From the cell containing the given text, extract its center point as (x, y) coordinate. 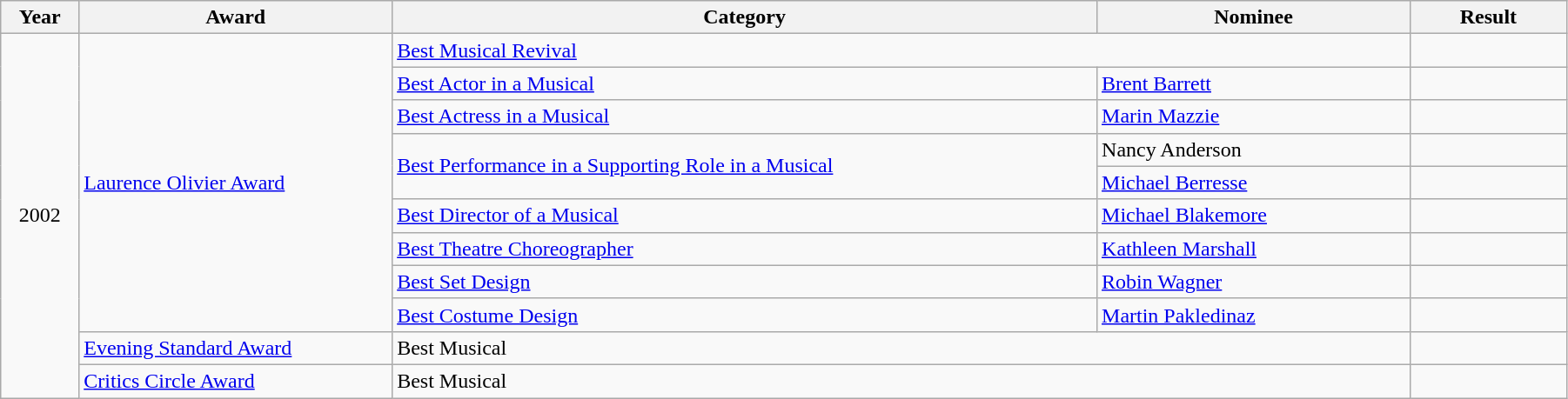
Robin Wagner (1254, 282)
Marin Mazzie (1254, 116)
Michael Berresse (1254, 183)
Award (236, 17)
Result (1488, 17)
Nancy Anderson (1254, 150)
Best Musical Revival (901, 50)
2002 (40, 216)
Category (745, 17)
Martin Pakledinaz (1254, 315)
Best Actor in a Musical (745, 83)
Year (40, 17)
Critics Circle Award (236, 381)
Best Performance in a Supporting Role in a Musical (745, 166)
Best Actress in a Musical (745, 116)
Kathleen Marshall (1254, 249)
Evening Standard Award (236, 348)
Laurence Olivier Award (236, 183)
Nominee (1254, 17)
Best Theatre Choreographer (745, 249)
Brent Barrett (1254, 83)
Best Director of a Musical (745, 216)
Best Set Design (745, 282)
Best Costume Design (745, 315)
Michael Blakemore (1254, 216)
